Identify which cell holds the provided text, then report its (x, y) central coordinate. 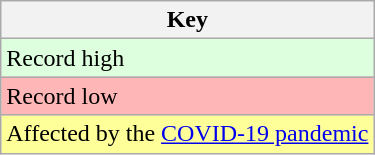
Key (188, 20)
Record low (188, 96)
Affected by the COVID-19 pandemic (188, 134)
Record high (188, 58)
